Output the (X, Y) coordinate of the center of the cell containing the given text.  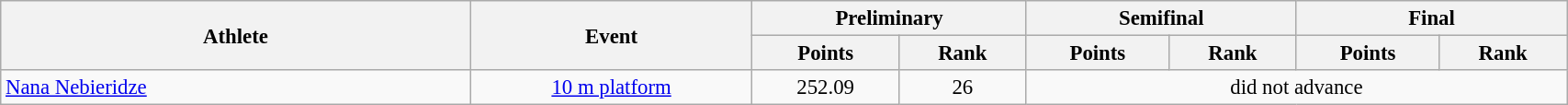
10 m platform (612, 87)
252.09 (825, 87)
Semifinal (1161, 18)
Final (1431, 18)
Preliminary (889, 18)
Nana Nebieridze (235, 87)
Athlete (235, 35)
did not advance (1296, 87)
26 (963, 87)
Event (612, 35)
